Locate the cell with the specified text and output its (X, Y) center coordinate. 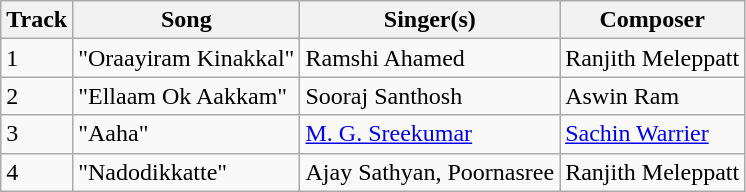
Sooraj Santhosh (430, 96)
1 (37, 58)
2 (37, 96)
"Nadodikkatte" (186, 172)
Aswin Ram (652, 96)
M. G. Sreekumar (430, 134)
Ajay Sathyan, Poornasree (430, 172)
Singer(s) (430, 20)
Ramshi Ahamed (430, 58)
"Aaha" (186, 134)
"Ellaam Ok Aakkam" (186, 96)
Sachin Warrier (652, 134)
Track (37, 20)
Song (186, 20)
"Oraayiram Kinakkal" (186, 58)
3 (37, 134)
4 (37, 172)
Composer (652, 20)
